For the text-containing cell, return its midpoint in (X, Y) coordinate format. 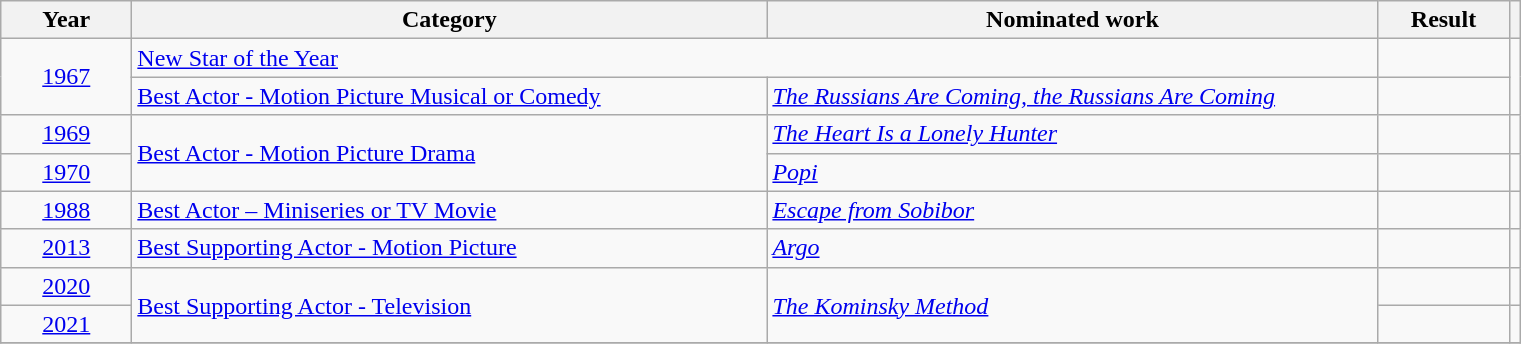
2021 (66, 324)
2013 (66, 248)
Best Supporting Actor - Television (450, 305)
1969 (66, 134)
1988 (66, 210)
Category (450, 20)
The Kominsky Method (1072, 305)
Result (1444, 20)
1967 (66, 77)
Best Actor - Motion Picture Drama (450, 153)
Best Actor - Motion Picture Musical or Comedy (450, 96)
New Star of the Year (755, 58)
The Heart Is a Lonely Hunter (1072, 134)
Nominated work (1072, 20)
Year (66, 20)
Escape from Sobibor (1072, 210)
2020 (66, 286)
1970 (66, 172)
Best Actor – Miniseries or TV Movie (450, 210)
The Russians Are Coming, the Russians Are Coming (1072, 96)
Popi (1072, 172)
Best Supporting Actor - Motion Picture (450, 248)
Argo (1072, 248)
